Scan for the cell matching the given text and deliver its (X, Y) coordinate at center. 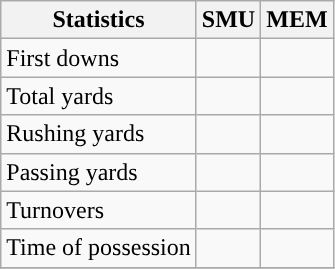
Time of possession (99, 248)
MEM (297, 20)
Statistics (99, 20)
SMU (228, 20)
First downs (99, 58)
Turnovers (99, 210)
Passing yards (99, 172)
Rushing yards (99, 134)
Total yards (99, 96)
